Output the [x, y] coordinate of the center of the cell containing the given text.  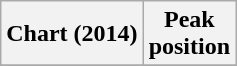
Peakposition [189, 34]
Chart (2014) [72, 34]
